Locate the cell with the specified text and output its [X, Y] center coordinate. 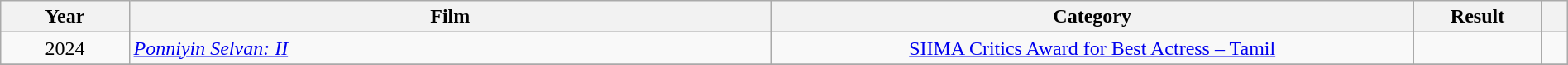
Category [1092, 17]
SIIMA Critics Award for Best Actress – Tamil [1092, 48]
Film [450, 17]
Year [65, 17]
2024 [65, 48]
Result [1477, 17]
Ponniyin Selvan: II [450, 48]
